Output the (X, Y) coordinate of the center of the cell containing the given text.  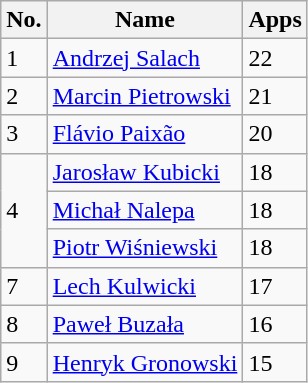
1 (24, 58)
Andrzej Salach (145, 58)
20 (275, 134)
Marcin Pietrowski (145, 96)
Lech Kulwicki (145, 286)
Flávio Paixão (145, 134)
17 (275, 286)
Apps (275, 20)
Henryk Gronowski (145, 362)
8 (24, 324)
7 (24, 286)
21 (275, 96)
9 (24, 362)
Name (145, 20)
Michał Nalepa (145, 210)
22 (275, 58)
No. (24, 20)
15 (275, 362)
4 (24, 210)
Paweł Buzała (145, 324)
2 (24, 96)
Piotr Wiśniewski (145, 248)
3 (24, 134)
Jarosław Kubicki (145, 172)
16 (275, 324)
